Identify which cell holds the provided text, then report its [X, Y] central coordinate. 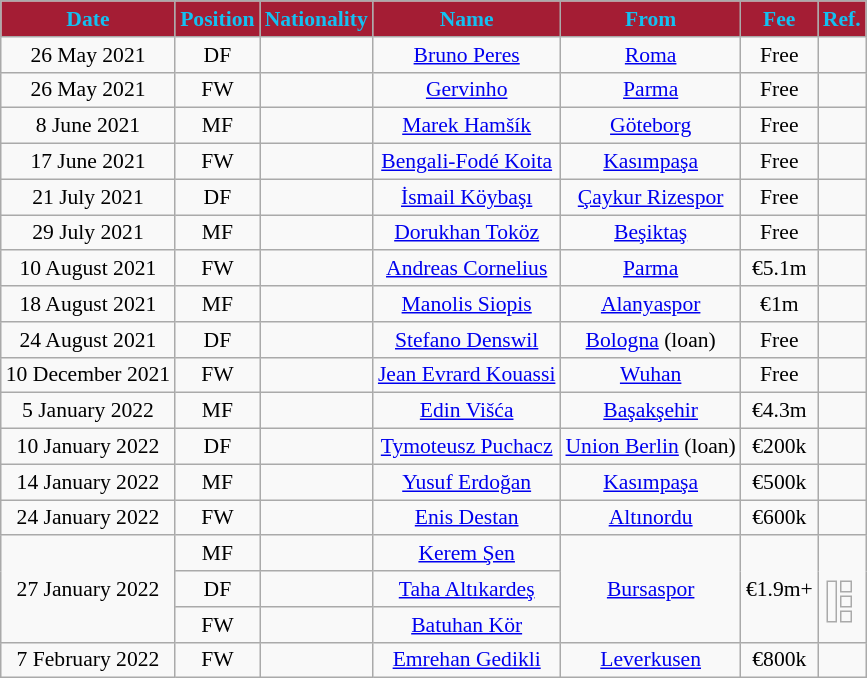
Ref. [842, 19]
Manolis Siopis [467, 304]
Gervinho [467, 90]
24 August 2021 [88, 340]
Date [88, 19]
Altınordu [650, 518]
24 January 2022 [88, 518]
Bologna (loan) [650, 340]
Beşiktaş [650, 233]
İsmail Köybaşı [467, 197]
Jean Evrard Kouassi [467, 375]
Marek Hamšík [467, 126]
Stefano Denswil [467, 340]
Fee [780, 19]
Nationality [316, 19]
€600k [780, 518]
14 January 2022 [88, 482]
€500k [780, 482]
21 July 2021 [88, 197]
Yusuf Erdoğan [467, 482]
Alanyaspor [650, 304]
€1m [780, 304]
Batuhan Kör [467, 625]
€4.3m [780, 411]
From [650, 19]
Bursaspor [650, 590]
5 January 2022 [88, 411]
Edin Višća [467, 411]
Position [217, 19]
Enis Destan [467, 518]
Name [467, 19]
€800k [780, 660]
17 June 2021 [88, 162]
Çaykur Rizespor [650, 197]
€5.1m [780, 269]
18 August 2021 [88, 304]
Leverkusen [650, 660]
Kerem Şen [467, 554]
€200k [780, 447]
Emrehan Gedikli [467, 660]
10 August 2021 [88, 269]
Wuhan [650, 375]
Andreas Cornelius [467, 269]
Taha Altıkardeş [467, 589]
Bruno Peres [467, 55]
27 January 2022 [88, 590]
10 January 2022 [88, 447]
Dorukhan Toköz [467, 233]
7 February 2022 [88, 660]
8 June 2021 [88, 126]
Başakşehir [650, 411]
Bengali-Fodé Koita [467, 162]
Göteborg [650, 126]
Union Berlin (loan) [650, 447]
10 December 2021 [88, 375]
Tymoteusz Puchacz [467, 447]
€1.9m+ [780, 590]
Roma [650, 55]
29 July 2021 [88, 233]
